Output the (X, Y) coordinate of the center of the cell containing the given text.  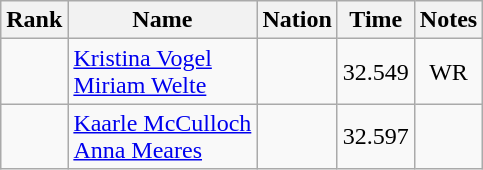
Time (376, 20)
Name (162, 20)
Kaarle McCullochAnna Meares (162, 136)
Kristina VogelMiriam Welte (162, 72)
32.597 (376, 136)
Rank (34, 20)
32.549 (376, 72)
Nation (297, 20)
WR (448, 72)
Notes (448, 20)
